Capture the cell that displays the provided text and extract its [x, y] central coordinate. 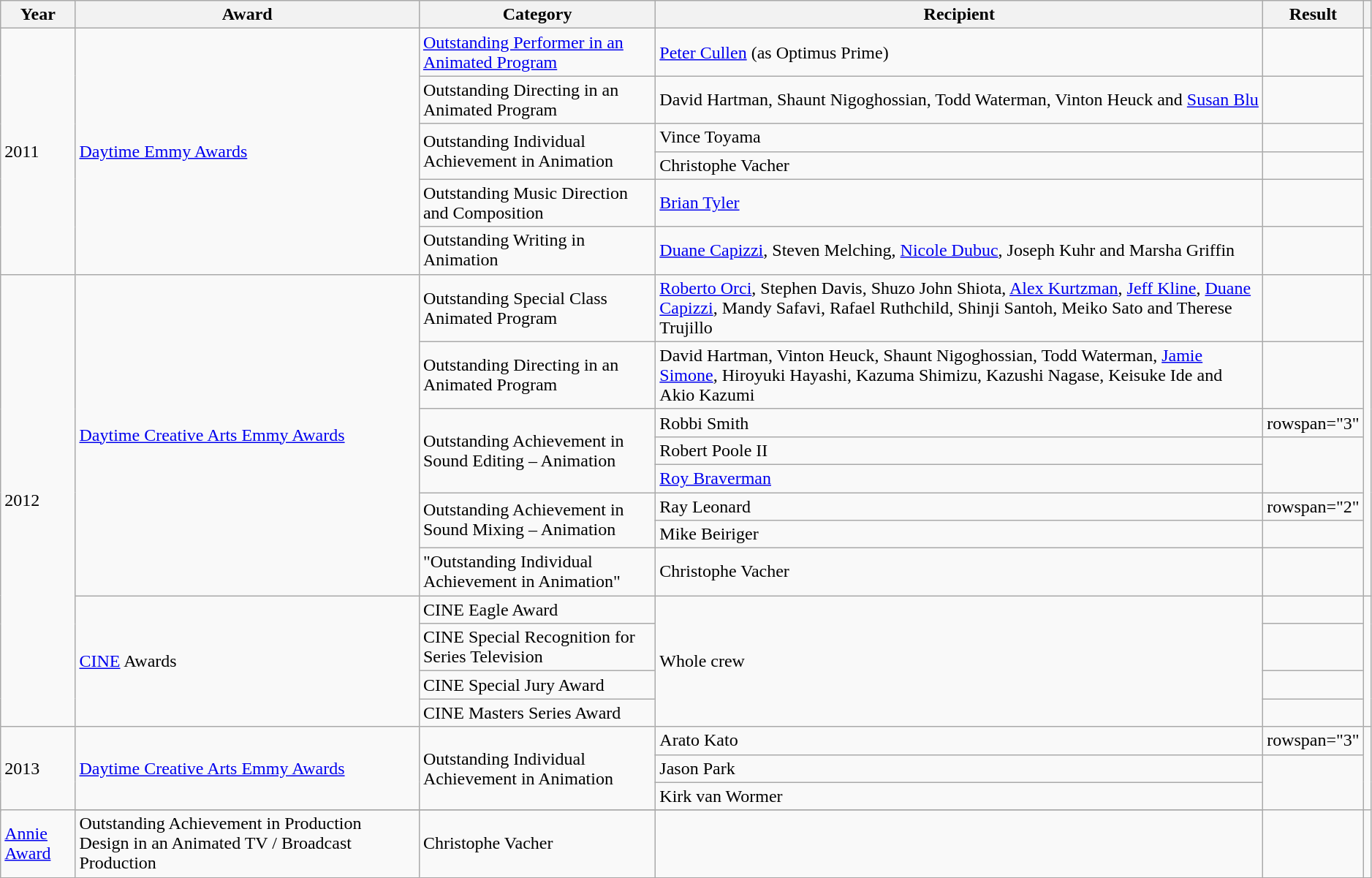
Brian Tyler [959, 203]
Annie Award [38, 844]
Recipient [959, 15]
Peter Cullen (as Optimus Prime) [959, 53]
rowspan="2" [1314, 507]
2012 [38, 500]
CINE Special Recognition for Series Television [537, 648]
"Outstanding Individual Achievement in Animation" [537, 572]
Robert Poole II [959, 450]
Category [537, 15]
CINE Awards [247, 661]
Daytime Emmy Awards [247, 151]
Outstanding Performer in an Animated Program [537, 53]
Outstanding Achievement in Sound Editing – Animation [537, 450]
Award [247, 15]
Outstanding Achievement in Sound Mixing – Animation [537, 521]
Result [1314, 15]
Duane Capizzi, Steven Melching, Nicole Dubuc, Joseph Kuhr and Marsha Griffin [959, 250]
2011 [38, 151]
Roy Braverman [959, 478]
CINE Special Jury Award [537, 685]
Kirk van Wormer [959, 796]
Outstanding Special Class Animated Program [537, 308]
2013 [38, 768]
Outstanding Achievement in Production Design in an Animated TV / Broadcast Production [247, 844]
Mike Beiriger [959, 534]
Outstanding Writing in Animation [537, 250]
Jason Park [959, 768]
CINE Masters Series Award [537, 713]
David Hartman, Shaunt Nigoghossian, Todd Waterman, Vinton Heuck and Susan Blu [959, 99]
CINE Eagle Award [537, 610]
Year [38, 15]
Outstanding Music Direction and Composition [537, 203]
Arato Kato [959, 741]
Whole crew [959, 661]
Vince Toyama [959, 137]
Robbi Smith [959, 423]
Ray Leonard [959, 507]
